Return [x, y] of the center of cell containing provided text 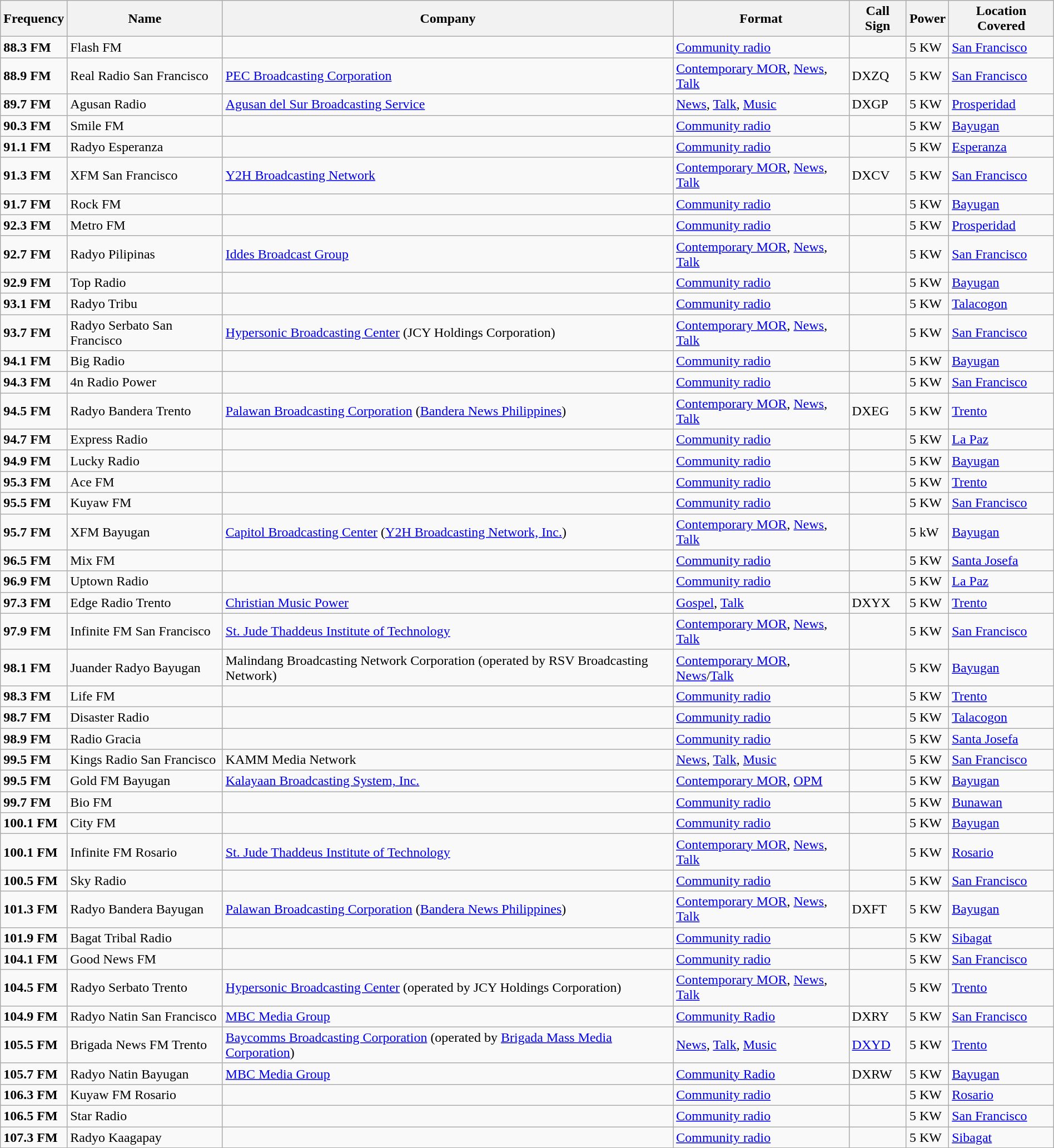
92.3 FM [34, 225]
Power [927, 19]
Radyo Pilipinas [145, 254]
90.3 FM [34, 126]
Kings Radio San Francisco [145, 760]
104.1 FM [34, 959]
Radyo Natin San Francisco [145, 1016]
Radyo Kaagapay [145, 1137]
XFM San Francisco [145, 176]
Lucky Radio [145, 461]
96.5 FM [34, 560]
95.7 FM [34, 531]
88.9 FM [34, 76]
105.7 FM [34, 1074]
Bunawan [1002, 802]
Malindang Broadcasting Network Corporation (operated by RSV Broadcasting Network) [448, 667]
Edge Radio Trento [145, 603]
Christian Music Power [448, 603]
DXZQ [877, 76]
Uptown Radio [145, 582]
Gold FM Bayugan [145, 781]
Infinite FM Rosario [145, 852]
Juander Radyo Bayugan [145, 667]
XFM Bayugan [145, 531]
DXRW [877, 1074]
107.3 FM [34, 1137]
97.9 FM [34, 632]
4n Radio Power [145, 382]
Radyo Serbato Trento [145, 987]
98.3 FM [34, 696]
Call Sign [877, 19]
99.7 FM [34, 802]
PEC Broadcasting Corporation [448, 76]
DXYX [877, 603]
Radyo Bandera Trento [145, 411]
Agusan Radio [145, 105]
Ace FM [145, 482]
Hypersonic Broadcasting Center (operated by JCY Holdings Corporation) [448, 987]
98.7 FM [34, 717]
DXRY [877, 1016]
Bagat Tribal Radio [145, 938]
Big Radio [145, 361]
Radyo Bandera Bayugan [145, 910]
Hypersonic Broadcasting Center (JCY Holdings Corporation) [448, 332]
94.3 FM [34, 382]
Sky Radio [145, 881]
DXFT [877, 910]
Radio Gracia [145, 739]
Express Radio [145, 440]
Disaster Radio [145, 717]
Iddes Broadcast Group [448, 254]
Star Radio [145, 1116]
91.7 FM [34, 204]
Infinite FM San Francisco [145, 632]
94.1 FM [34, 361]
Kuyaw FM [145, 503]
City FM [145, 823]
106.3 FM [34, 1095]
Capitol Broadcasting Center (Y2H Broadcasting Network, Inc.) [448, 531]
95.3 FM [34, 482]
Contemporary MOR, News/Talk [761, 667]
93.7 FM [34, 332]
89.7 FM [34, 105]
KAMM Media Network [448, 760]
92.9 FM [34, 282]
88.3 FM [34, 47]
Real Radio San Francisco [145, 76]
94.7 FM [34, 440]
100.5 FM [34, 881]
Location Covered [1002, 19]
96.9 FM [34, 582]
Metro FM [145, 225]
Kuyaw FM Rosario [145, 1095]
Name [145, 19]
Company [448, 19]
92.7 FM [34, 254]
Flash FM [145, 47]
Gospel, Talk [761, 603]
Esperanza [1002, 147]
DXYD [877, 1045]
Brigada News FM Trento [145, 1045]
94.9 FM [34, 461]
5 kW [927, 531]
Smile FM [145, 126]
104.5 FM [34, 987]
DXCV [877, 176]
Kalayaan Broadcasting System, Inc. [448, 781]
104.9 FM [34, 1016]
Radyo Tribu [145, 304]
DXEG [877, 411]
Y2H Broadcasting Network [448, 176]
Mix FM [145, 560]
98.1 FM [34, 667]
Radyo Serbato San Francisco [145, 332]
Life FM [145, 696]
Contemporary MOR, OPM [761, 781]
Good News FM [145, 959]
95.5 FM [34, 503]
Frequency [34, 19]
93.1 FM [34, 304]
DXGP [877, 105]
Rock FM [145, 204]
Bio FM [145, 802]
Radyo Natin Bayugan [145, 1074]
91.3 FM [34, 176]
Baycomms Broadcasting Corporation (operated by Brigada Mass Media Corporation) [448, 1045]
94.5 FM [34, 411]
97.3 FM [34, 603]
101.9 FM [34, 938]
101.3 FM [34, 910]
105.5 FM [34, 1045]
98.9 FM [34, 739]
Agusan del Sur Broadcasting Service [448, 105]
Top Radio [145, 282]
106.5 FM [34, 1116]
Format [761, 19]
Radyo Esperanza [145, 147]
91.1 FM [34, 147]
